Detect which cell encompasses the target text, then output its (X, Y) center coordinate. 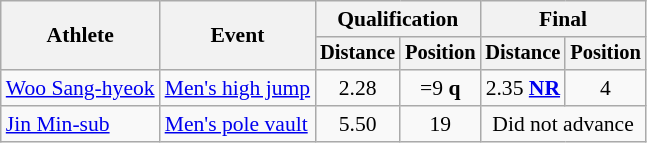
2.35 NR (522, 88)
Event (238, 36)
Final (562, 19)
2.28 (358, 88)
Did not advance (562, 124)
Woo Sang-hyeok (80, 88)
Athlete (80, 36)
Qualification (398, 19)
4 (605, 88)
5.50 (358, 124)
=9 q (440, 88)
Men's high jump (238, 88)
Jin Min-sub (80, 124)
19 (440, 124)
Men's pole vault (238, 124)
